Pinpoint the cell where the given text exists, returning its [x, y] midpoint coordinate. 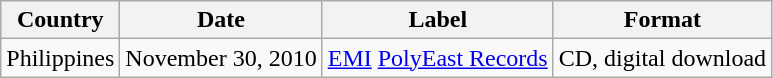
Label [438, 20]
Date [221, 20]
CD, digital download [662, 58]
EMI PolyEast Records [438, 58]
Country [60, 20]
Format [662, 20]
November 30, 2010 [221, 58]
Philippines [60, 58]
